Locate the cell with the specified text and output its [X, Y] center coordinate. 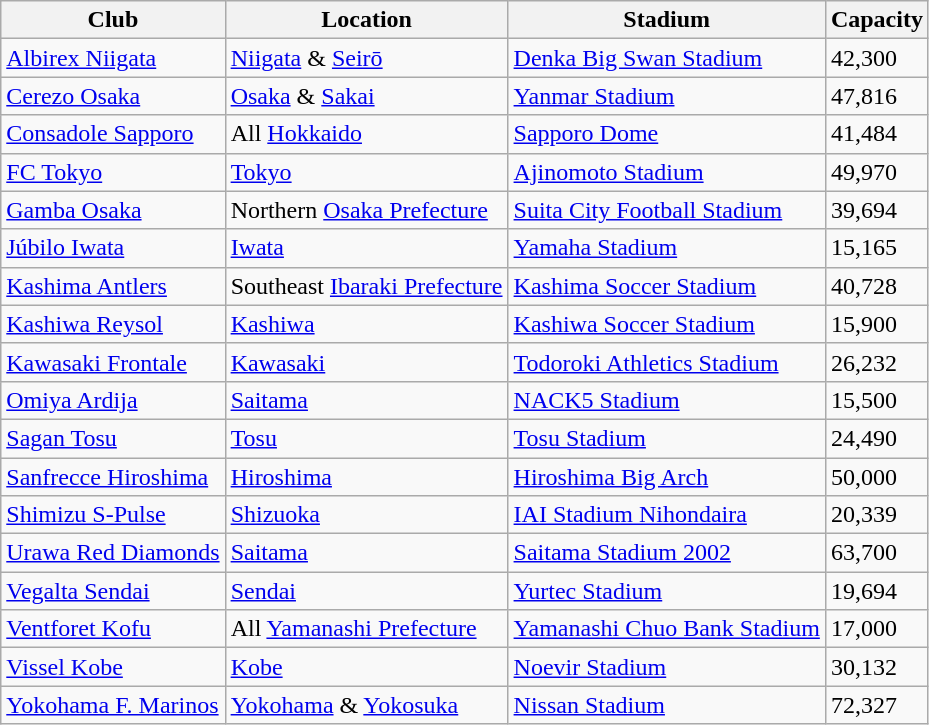
Sagan Tosu [113, 438]
17,000 [876, 629]
Consadole Sapporo [113, 134]
Osaka & Sakai [366, 96]
Yamaha Stadium [666, 248]
Yokohama & Yokosuka [366, 705]
Iwata [366, 248]
Northern Osaka Prefecture [366, 210]
Noevir Stadium [666, 667]
Urawa Red Diamonds [113, 553]
26,232 [876, 362]
15,165 [876, 248]
Nissan Stadium [666, 705]
41,484 [876, 134]
FC Tokyo [113, 172]
Ventforet Kofu [113, 629]
Kashiwa Reysol [113, 324]
Kashiwa [366, 324]
19,694 [876, 591]
Stadium [666, 20]
63,700 [876, 553]
Denka Big Swan Stadium [666, 58]
Tosu [366, 438]
50,000 [876, 477]
All Yamanashi Prefecture [366, 629]
Omiya Ardija [113, 400]
30,132 [876, 667]
40,728 [876, 286]
Saitama Stadium 2002 [666, 553]
Yamanashi Chuo Bank Stadium [666, 629]
Location [366, 20]
Kobe [366, 667]
72,327 [876, 705]
Hiroshima Big Arch [666, 477]
Tokyo [366, 172]
42,300 [876, 58]
Capacity [876, 20]
Kashima Antlers [113, 286]
Ajinomoto Stadium [666, 172]
Kashima Soccer Stadium [666, 286]
Yurtec Stadium [666, 591]
Yanmar Stadium [666, 96]
Southeast Ibaraki Prefecture [366, 286]
Sapporo Dome [666, 134]
Vegalta Sendai [113, 591]
15,900 [876, 324]
47,816 [876, 96]
Kawasaki Frontale [113, 362]
All Hokkaido [366, 134]
Niigata & Seirō [366, 58]
Club [113, 20]
Sendai [366, 591]
Hiroshima [366, 477]
24,490 [876, 438]
Kashiwa Soccer Stadium [666, 324]
Shizuoka [366, 515]
Tosu Stadium [666, 438]
Todoroki Athletics Stadium [666, 362]
39,694 [876, 210]
Sanfrecce Hiroshima [113, 477]
20,339 [876, 515]
Suita City Football Stadium [666, 210]
NACK5 Stadium [666, 400]
49,970 [876, 172]
Júbilo Iwata [113, 248]
Albirex Niigata [113, 58]
IAI Stadium Nihondaira [666, 515]
Vissel Kobe [113, 667]
Gamba Osaka [113, 210]
Cerezo Osaka [113, 96]
Kawasaki [366, 362]
15,500 [876, 400]
Shimizu S-Pulse [113, 515]
Yokohama F. Marinos [113, 705]
